Find where the given text appears and provide that cell's center as (x, y) coordinate. 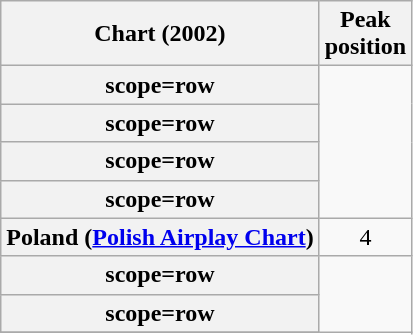
Poland (Polish Airplay Chart) (160, 237)
4 (365, 237)
Chart (2002) (160, 34)
Peakposition (365, 34)
